Capture the cell that displays the provided text and extract its (x, y) central coordinate. 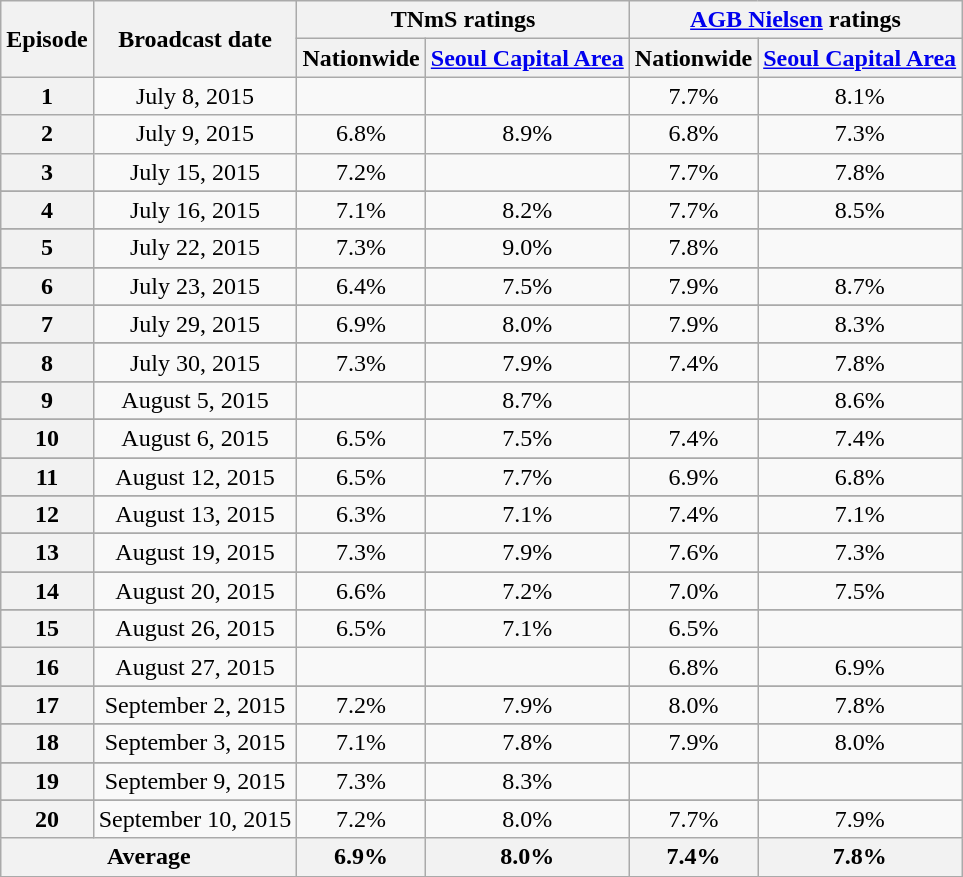
July 15, 2015 (195, 172)
4 (47, 210)
17 (47, 705)
8.2% (527, 210)
Average (149, 857)
8.6% (860, 400)
7.6% (693, 553)
September 2, 2015 (195, 705)
19 (47, 781)
6 (47, 286)
2 (47, 134)
July 23, 2015 (195, 286)
August 6, 2015 (195, 438)
July 8, 2015 (195, 96)
AGB Nielsen ratings (795, 20)
20 (47, 819)
July 30, 2015 (195, 362)
August 20, 2015 (195, 591)
Broadcast date (195, 39)
8.1% (860, 96)
August 26, 2015 (195, 629)
13 (47, 553)
8.9% (527, 134)
5 (47, 248)
6.4% (361, 286)
July 16, 2015 (195, 210)
16 (47, 667)
September 3, 2015 (195, 743)
September 10, 2015 (195, 819)
September 9, 2015 (195, 781)
9.0% (527, 248)
6.6% (361, 591)
August 19, 2015 (195, 553)
18 (47, 743)
August 5, 2015 (195, 400)
10 (47, 438)
August 13, 2015 (195, 515)
7 (47, 324)
Episode (47, 39)
July 22, 2015 (195, 248)
8 (47, 362)
August 12, 2015 (195, 477)
1 (47, 96)
8.5% (860, 210)
3 (47, 172)
15 (47, 629)
6.3% (361, 515)
TNmS ratings (463, 20)
12 (47, 515)
7.0% (693, 591)
July 9, 2015 (195, 134)
11 (47, 477)
14 (47, 591)
9 (47, 400)
August 27, 2015 (195, 667)
July 29, 2015 (195, 324)
